Find where the given text appears and provide that cell's center as (X, Y) coordinate. 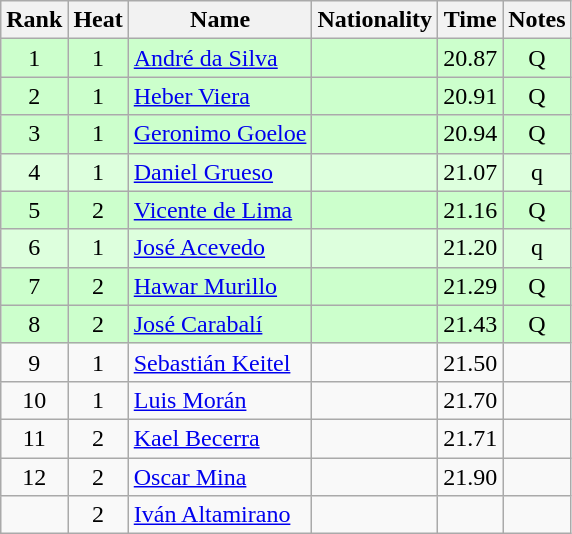
Heat (98, 20)
Oscar Mina (220, 477)
Kael Becerra (220, 438)
Iván Altamirano (220, 515)
6 (34, 248)
Time (470, 20)
21.20 (470, 248)
3 (34, 134)
José Acevedo (220, 248)
21.70 (470, 400)
Geronimo Goeloe (220, 134)
7 (34, 286)
11 (34, 438)
9 (34, 362)
8 (34, 324)
21.90 (470, 477)
4 (34, 172)
21.71 (470, 438)
5 (34, 210)
Vicente de Lima (220, 210)
21.29 (470, 286)
21.07 (470, 172)
Nationality (375, 20)
10 (34, 400)
Luis Morán (220, 400)
Notes (537, 20)
21.43 (470, 324)
21.50 (470, 362)
20.91 (470, 96)
Sebastián Keitel (220, 362)
José Carabalí (220, 324)
20.94 (470, 134)
Hawar Murillo (220, 286)
Name (220, 20)
André da Silva (220, 58)
21.16 (470, 210)
Rank (34, 20)
Heber Viera (220, 96)
20.87 (470, 58)
12 (34, 477)
Daniel Grueso (220, 172)
